Return the [X, Y] coordinate for the center point of the cell that contains the specified text.  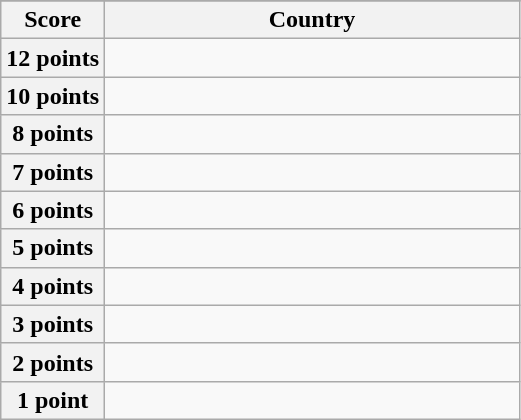
5 points [53, 248]
Score [53, 20]
Country [312, 20]
8 points [53, 134]
10 points [53, 96]
2 points [53, 362]
4 points [53, 286]
3 points [53, 324]
1 point [53, 400]
6 points [53, 210]
7 points [53, 172]
12 points [53, 58]
